Return the [X, Y] coordinate for the center point of the cell that contains the specified text.  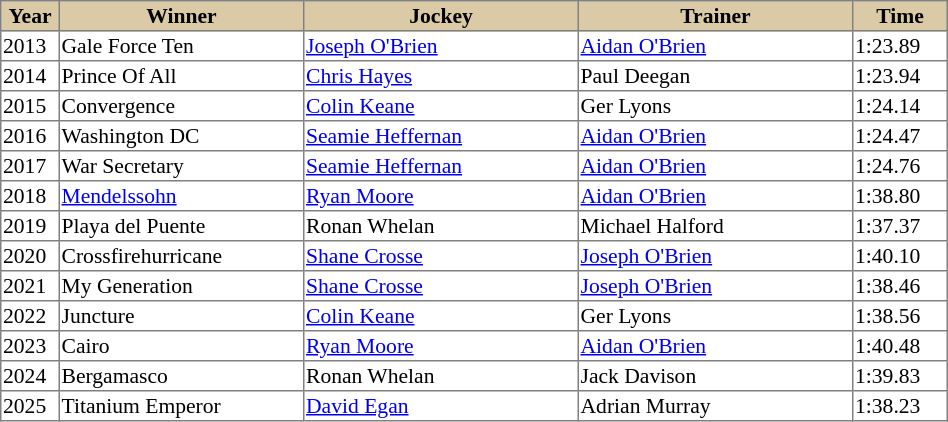
Jack Davison [715, 376]
Prince Of All [181, 76]
1:24.47 [900, 136]
Crossfirehurricane [181, 256]
1:40.48 [900, 346]
2025 [30, 406]
Juncture [181, 316]
1:38.56 [900, 316]
Washington DC [181, 136]
2022 [30, 316]
Paul Deegan [715, 76]
1:39.83 [900, 376]
2019 [30, 226]
Jockey [441, 16]
2014 [30, 76]
1:38.80 [900, 196]
Mendelssohn [181, 196]
Playa del Puente [181, 226]
2023 [30, 346]
1:40.10 [900, 256]
Adrian Murray [715, 406]
War Secretary [181, 166]
2015 [30, 106]
Gale Force Ten [181, 46]
Time [900, 16]
2021 [30, 286]
1:24.14 [900, 106]
Cairo [181, 346]
Chris Hayes [441, 76]
2024 [30, 376]
1:24.76 [900, 166]
1:23.89 [900, 46]
2013 [30, 46]
1:38.46 [900, 286]
1:37.37 [900, 226]
1:23.94 [900, 76]
Year [30, 16]
Trainer [715, 16]
2018 [30, 196]
My Generation [181, 286]
1:38.23 [900, 406]
2017 [30, 166]
Titanium Emperor [181, 406]
Convergence [181, 106]
David Egan [441, 406]
Michael Halford [715, 226]
2020 [30, 256]
2016 [30, 136]
Winner [181, 16]
Bergamasco [181, 376]
